Scan for the cell matching the given text and deliver its (x, y) coordinate at center. 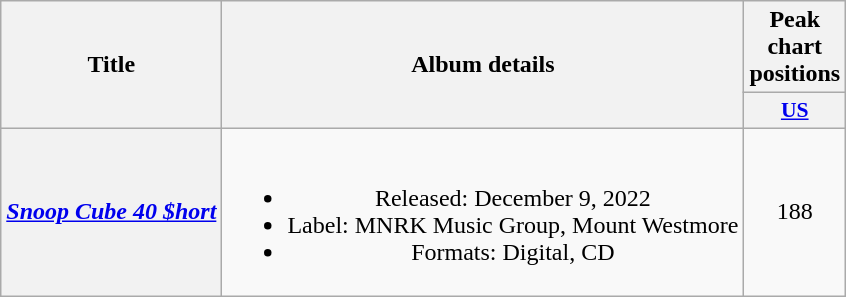
Snoop Cube 40 $hort (112, 212)
188 (795, 212)
Album details (483, 65)
Released: December 9, 2022Label: MNRK Music Group, Mount WestmoreFormats: Digital, CD (483, 212)
US (795, 111)
Title (112, 65)
Peak chart positions (795, 47)
